Return [X, Y] of the center of cell containing provided text 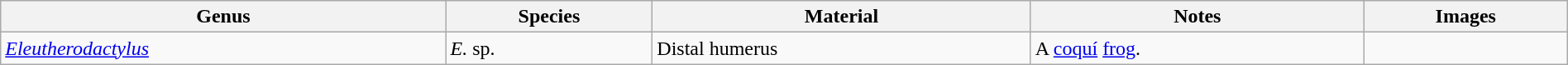
Images [1465, 17]
E. sp. [549, 48]
Genus [223, 17]
Species [549, 17]
Distal humerus [842, 48]
A coquí frog. [1198, 48]
Notes [1198, 17]
Eleutherodactylus [223, 48]
Material [842, 17]
